For the text-containing cell, return its midpoint in (x, y) coordinate format. 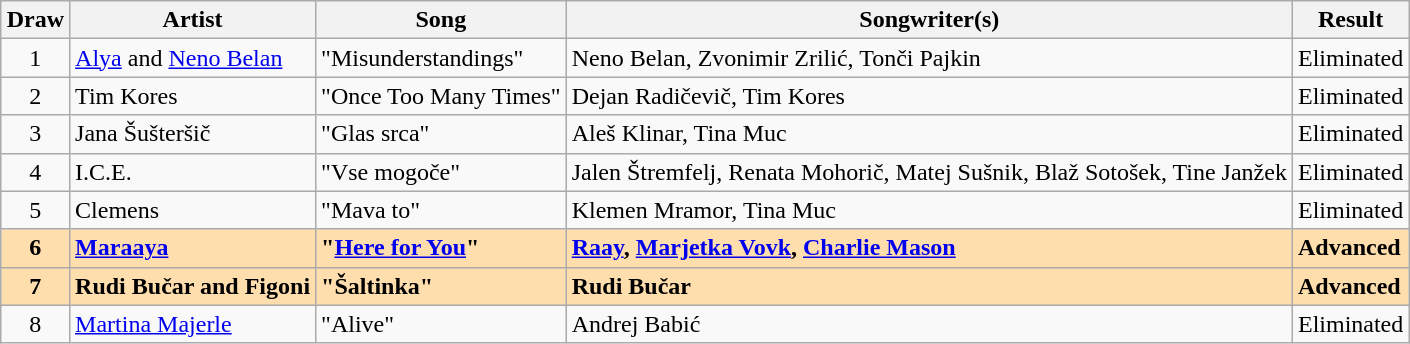
"Alive" (442, 324)
Martina Majerle (193, 324)
"Here for You" (442, 248)
I.C.E. (193, 172)
7 (35, 286)
Klemen Mramor, Tina Muc (929, 210)
Andrej Babić (929, 324)
1 (35, 58)
Rudi Bučar (929, 286)
"Mava to" (442, 210)
Artist (193, 20)
Result (1350, 20)
Song (442, 20)
"Glas srca" (442, 134)
2 (35, 96)
Draw (35, 20)
Jalen Štremfelj, Renata Mohorič, Matej Sušnik, Blaž Sotošek, Tine Janžek (929, 172)
Aleš Klinar, Tina Muc (929, 134)
Rudi Bučar and Figoni (193, 286)
Tim Kores (193, 96)
Songwriter(s) (929, 20)
Raay, Marjetka Vovk, Charlie Mason (929, 248)
6 (35, 248)
"Misunderstandings" (442, 58)
"Once Too Many Times" (442, 96)
5 (35, 210)
Jana Šušteršič (193, 134)
Neno Belan, Zvonimir Zrilić, Tonči Pajkin (929, 58)
"Vse mogoče" (442, 172)
"Šaltinka" (442, 286)
Clemens (193, 210)
Alya and Neno Belan (193, 58)
4 (35, 172)
Maraaya (193, 248)
Dejan Radičevič, Tim Kores (929, 96)
8 (35, 324)
3 (35, 134)
